Detect which cell encompasses the target text, then output its [x, y] center coordinate. 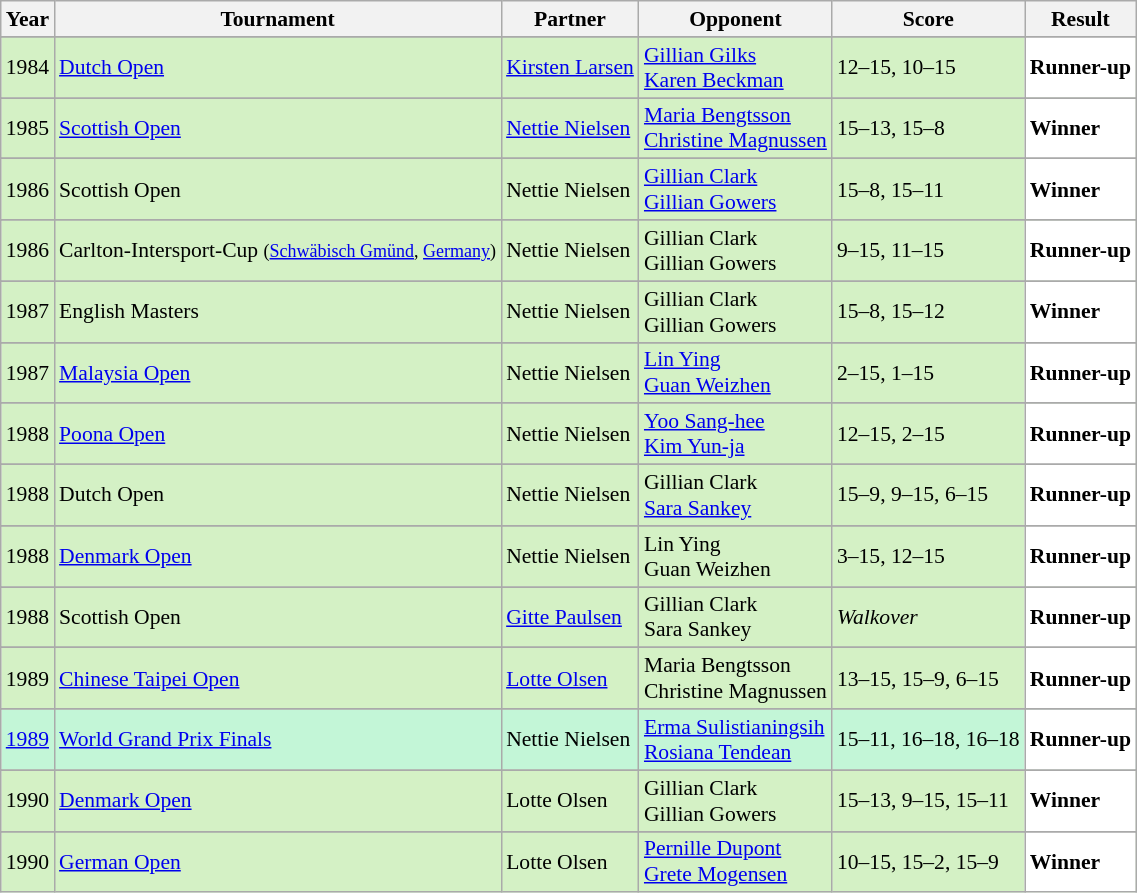
12–15, 2–15 [928, 434]
10–15, 15–2, 15–9 [928, 862]
Year [28, 19]
Erma Sulistianingsih Rosiana Tendean [736, 740]
2–15, 1–15 [928, 372]
9–15, 11–15 [928, 250]
15–8, 15–11 [928, 190]
1984 [28, 68]
Walkover [928, 618]
15–11, 16–18, 16–18 [928, 740]
Partner [570, 19]
12–15, 10–15 [928, 68]
15–13, 15–8 [928, 128]
Gitte Paulsen [570, 618]
13–15, 15–9, 6–15 [928, 678]
15–13, 9–15, 15–11 [928, 800]
Malaysia Open [278, 372]
Yoo Sang-hee Kim Yun-ja [736, 434]
Chinese Taipei Open [278, 678]
Opponent [736, 19]
Pernille Dupont Grete Mogensen [736, 862]
Result [1080, 19]
15–8, 15–12 [928, 312]
World Grand Prix Finals [278, 740]
Tournament [278, 19]
English Masters [278, 312]
1985 [28, 128]
German Open [278, 862]
Carlton-Intersport-Cup (Schwäbisch Gmünd, Germany) [278, 250]
Poona Open [278, 434]
Score [928, 19]
Gillian Gilks Karen Beckman [736, 68]
Kirsten Larsen [570, 68]
15–9, 9–15, 6–15 [928, 496]
3–15, 12–15 [928, 556]
